Find where the given text appears and provide that cell's center as [X, Y] coordinate. 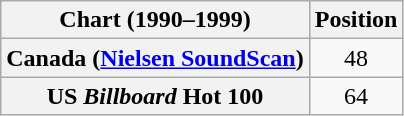
Position [356, 20]
Chart (1990–1999) [155, 20]
Canada (Nielsen SoundScan) [155, 58]
US Billboard Hot 100 [155, 96]
64 [356, 96]
48 [356, 58]
